Output the [x, y] coordinate of the center of the cell containing the given text.  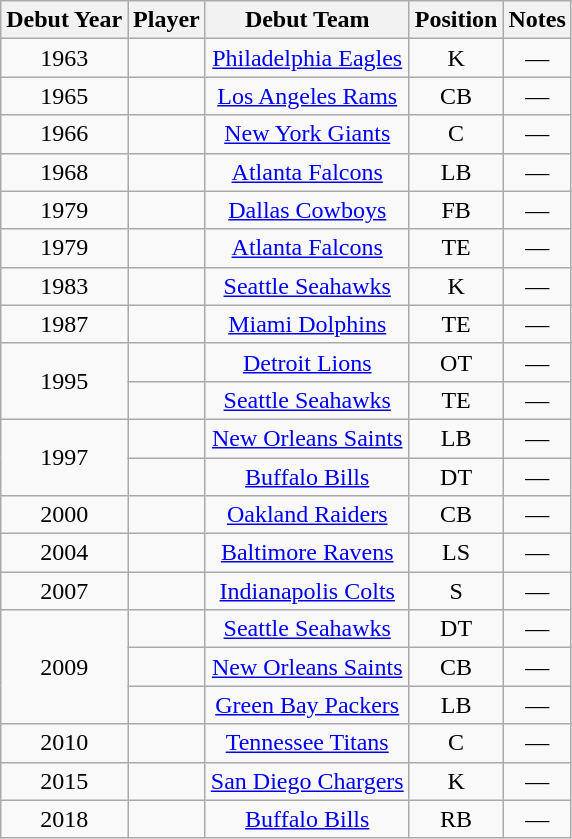
1965 [64, 96]
Baltimore Ravens [307, 553]
Oakland Raiders [307, 515]
1963 [64, 58]
1995 [64, 381]
Position [456, 20]
1966 [64, 134]
2000 [64, 515]
2004 [64, 553]
Debut Year [64, 20]
Detroit Lions [307, 362]
2018 [64, 819]
2010 [64, 743]
Tennessee Titans [307, 743]
Indianapolis Colts [307, 591]
1997 [64, 457]
Miami Dolphins [307, 324]
Philadelphia Eagles [307, 58]
San Diego Chargers [307, 781]
OT [456, 362]
Dallas Cowboys [307, 210]
Green Bay Packers [307, 705]
1983 [64, 286]
2007 [64, 591]
2015 [64, 781]
Debut Team [307, 20]
S [456, 591]
2009 [64, 667]
FB [456, 210]
Los Angeles Rams [307, 96]
1968 [64, 172]
1987 [64, 324]
RB [456, 819]
New York Giants [307, 134]
Notes [537, 20]
Player [167, 20]
LS [456, 553]
